Locate the cell with the specified text and output its [x, y] center coordinate. 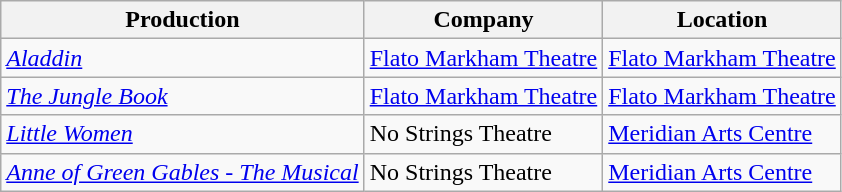
The Jungle Book [182, 96]
Aladdin [182, 58]
Company [484, 20]
Little Women [182, 134]
Anne of Green Gables - The Musical [182, 172]
Production [182, 20]
Location [722, 20]
